Search for the cell housing the specified text and yield its (x, y) center coordinate. 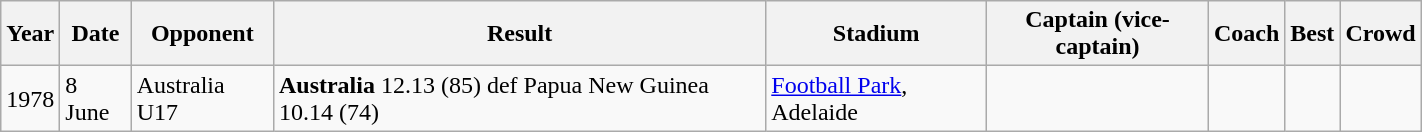
Australia 12.13 (85) def Papua New Guinea 10.14 (74) (519, 98)
Stadium (876, 34)
8 June (96, 98)
Opponent (202, 34)
Year (30, 34)
Australia U17 (202, 98)
Football Park, Adelaide (876, 98)
Date (96, 34)
Best (1312, 34)
1978 (30, 98)
Crowd (1380, 34)
Result (519, 34)
Captain (vice-captain) (1098, 34)
Coach (1246, 34)
